Search for the cell housing the specified text and yield its (x, y) center coordinate. 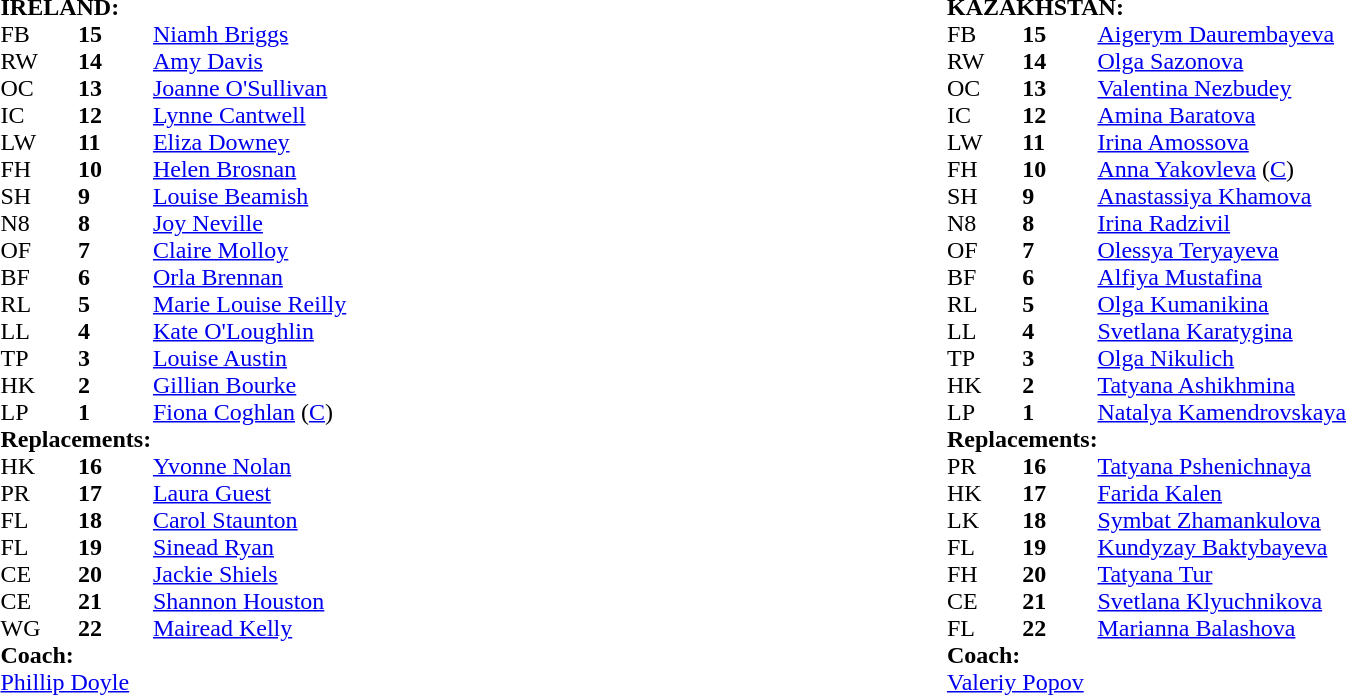
Mairead Kelly (350, 628)
Kate O'Loughlin (350, 332)
Coach: (470, 656)
Jackie Shiels (350, 574)
Lynne Cantwell (350, 116)
Niamh Briggs (350, 34)
Yvonne Nolan (350, 466)
Marie Louise Reilly (350, 304)
Helen Brosnan (350, 170)
Replacements: (470, 440)
Louise Austin (350, 358)
Amy Davis (350, 62)
Louise Beamish (350, 196)
Joy Neville (350, 224)
Fiona Coghlan (C) (350, 412)
Orla Brennan (350, 278)
Carol Staunton (350, 520)
Gillian Bourke (350, 386)
Phillip Doyle (470, 682)
Eliza Downey (350, 142)
Shannon Houston (350, 602)
Laura Guest (350, 494)
Sinead Ryan (350, 548)
Joanne O'Sullivan (350, 88)
LK (984, 520)
Claire Molloy (350, 250)
WG (38, 628)
